Capture the cell that displays the provided text and extract its (X, Y) central coordinate. 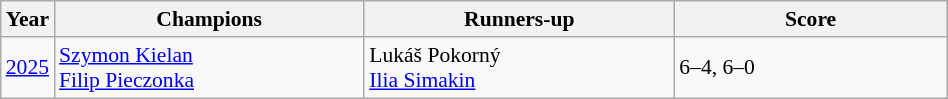
Runners-up (519, 19)
2025 (28, 68)
Szymon Kielan Filip Pieczonka (209, 68)
6–4, 6–0 (810, 68)
Score (810, 19)
Lukáš Pokorný Ilia Simakin (519, 68)
Year (28, 19)
Champions (209, 19)
